Extract the [X, Y] coordinate from the center of the cell holding the provided text.  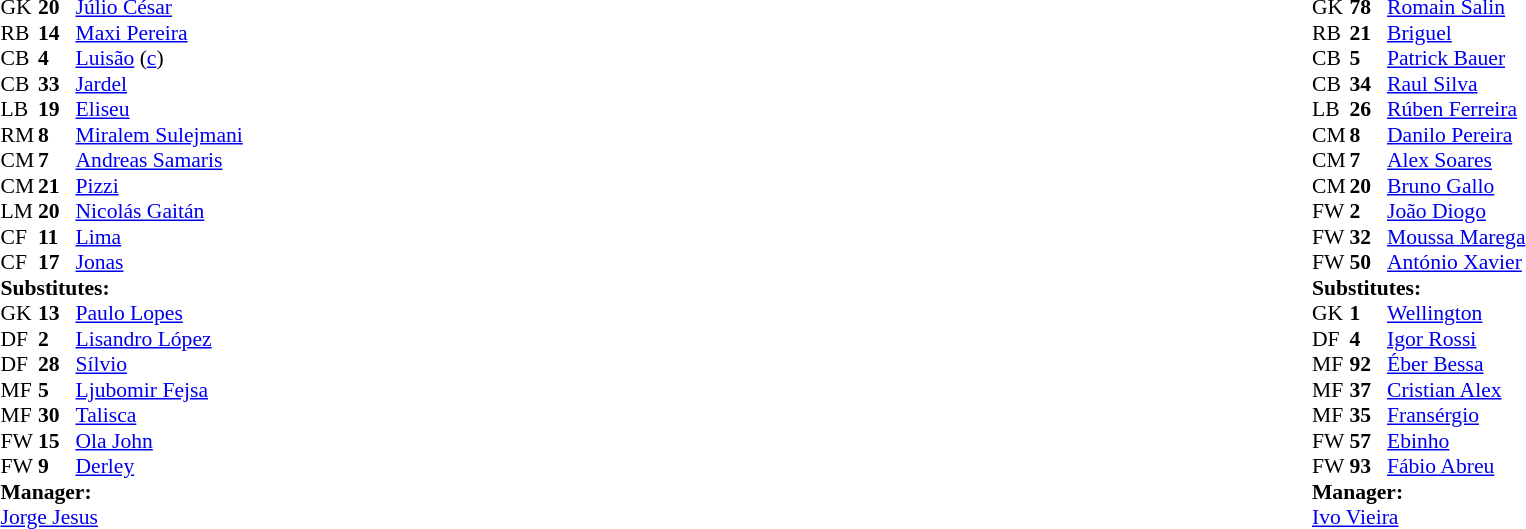
Wellington [1456, 313]
Raul Silva [1456, 84]
26 [1368, 109]
15 [57, 441]
RM [19, 135]
António Xavier [1456, 263]
Cristian Alex [1456, 390]
Nicolás Gaitán [160, 211]
9 [57, 467]
57 [1368, 441]
Jonas [160, 263]
Danilo Pereira [1456, 135]
50 [1368, 263]
Éber Bessa [1456, 365]
Lima [160, 237]
LM [19, 211]
92 [1368, 365]
Eliseu [160, 109]
19 [57, 109]
Rúben Ferreira [1456, 109]
Luisão (c) [160, 59]
Lisandro López [160, 339]
Pizzi [160, 186]
17 [57, 263]
Igor Rossi [1456, 339]
Sílvio [160, 365]
Maxi Pereira [160, 33]
11 [57, 237]
João Diogo [1456, 211]
32 [1368, 237]
Patrick Bauer [1456, 59]
30 [57, 415]
13 [57, 313]
93 [1368, 467]
Alex Soares [1456, 161]
Ola John [160, 441]
Talisca [160, 415]
Miralem Sulejmani [160, 135]
Jardel [160, 84]
37 [1368, 390]
Briguel [1456, 33]
Derley [160, 467]
Moussa Marega [1456, 237]
28 [57, 365]
Bruno Gallo [1456, 186]
Andreas Samaris [160, 161]
35 [1368, 415]
14 [57, 33]
Fransérgio [1456, 415]
1 [1368, 313]
Ebinho [1456, 441]
33 [57, 84]
34 [1368, 84]
Paulo Lopes [160, 313]
Fábio Abreu [1456, 467]
Ljubomir Fejsa [160, 390]
